Scan for the cell matching the given text and deliver its [x, y] coordinate at center. 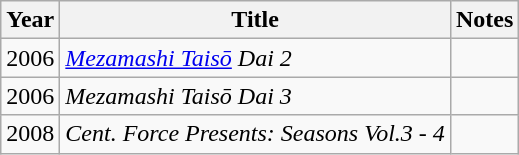
Mezamashi Taisō Dai 3 [256, 96]
Year [30, 20]
Mezamashi Taisō Dai 2 [256, 58]
Title [256, 20]
2008 [30, 134]
Notes [484, 20]
Cent. Force Presents: Seasons Vol.3 - 4 [256, 134]
